Pinpoint the cell where the given text exists, returning its [x, y] midpoint coordinate. 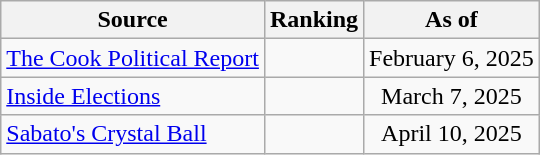
Inside Elections [133, 96]
As of [452, 20]
February 6, 2025 [452, 58]
Sabato's Crystal Ball [133, 134]
Ranking [314, 20]
March 7, 2025 [452, 96]
Source [133, 20]
The Cook Political Report [133, 58]
April 10, 2025 [452, 134]
